Scan for the cell matching the given text and deliver its (X, Y) coordinate at center. 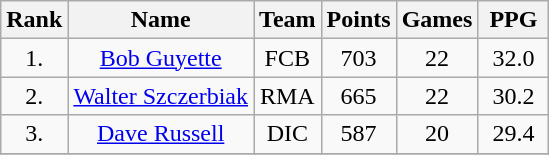
1. (34, 58)
PPG (514, 20)
RMA (288, 96)
Dave Russell (161, 134)
703 (358, 58)
Games (437, 20)
2. (34, 96)
DIC (288, 134)
FCB (288, 58)
665 (358, 96)
Name (161, 20)
587 (358, 134)
Team (288, 20)
30.2 (514, 96)
Bob Guyette (161, 58)
Walter Szczerbiak (161, 96)
3. (34, 134)
32.0 (514, 58)
Rank (34, 20)
Points (358, 20)
29.4 (514, 134)
20 (437, 134)
